Capture the cell that displays the provided text and extract its [x, y] central coordinate. 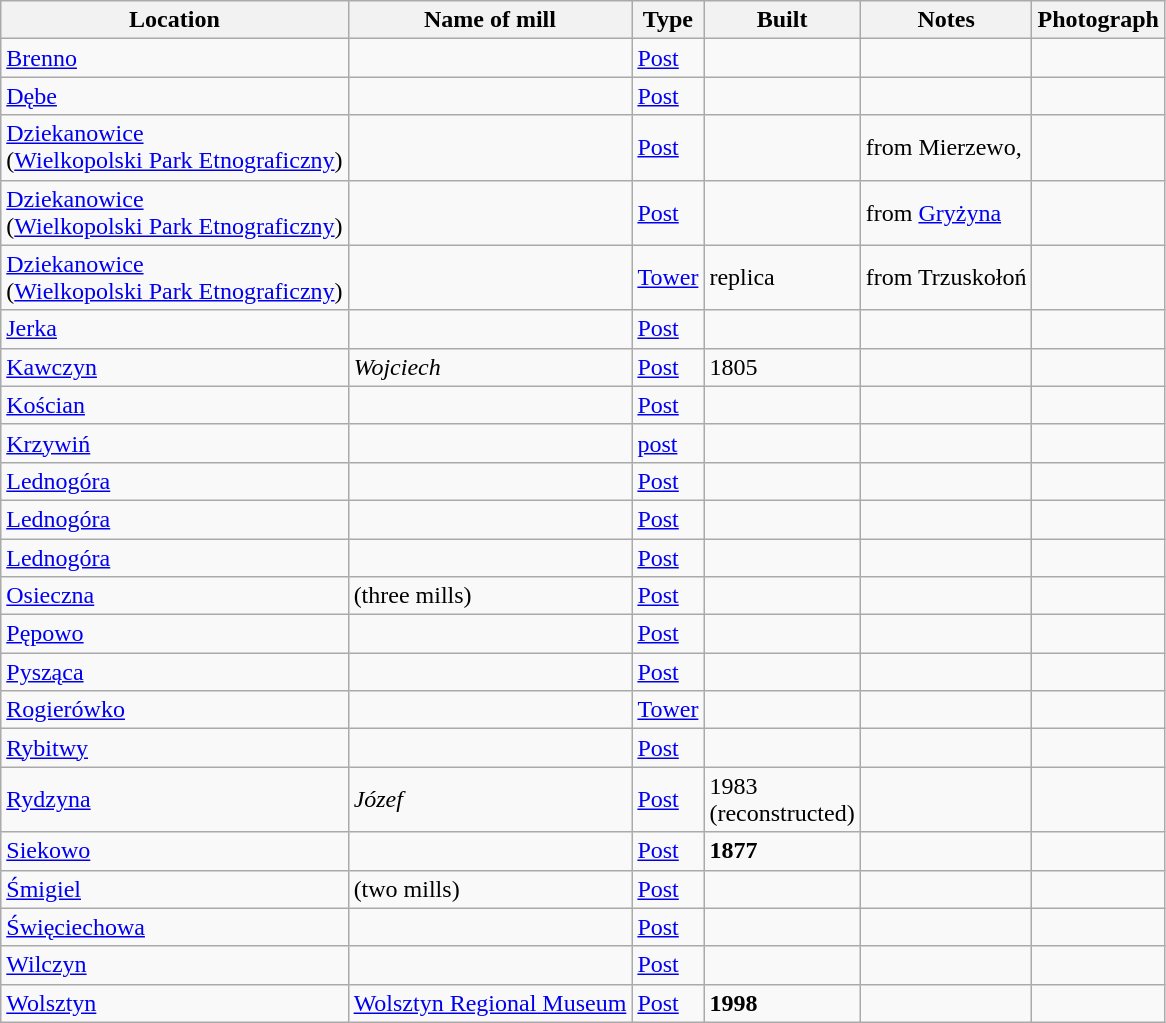
Location [174, 20]
Wolsztyn [174, 1003]
Notes [946, 20]
Type [668, 20]
Brenno [174, 58]
Rydzyna [174, 800]
Kawczyn [174, 367]
Wojciech [490, 367]
Dębe [174, 96]
1877 [782, 851]
Kościan [174, 405]
Built [782, 20]
Osieczna [174, 596]
Name of mill [490, 20]
(three mills) [490, 596]
Siekowo [174, 851]
Józef [490, 800]
replica [782, 278]
Krzywiń [174, 443]
1805 [782, 367]
Wolsztyn Regional Museum [490, 1003]
Święciechowa [174, 927]
Wilczyn [174, 965]
(two mills) [490, 889]
Jerka [174, 329]
Śmigiel [174, 889]
Photograph [1098, 20]
1983 (reconstructed) [782, 800]
1998 [782, 1003]
from Trzuskołoń [946, 278]
Pysząca [174, 672]
from Mierzewo, [946, 148]
from Gryżyna [946, 212]
post [668, 443]
Pępowo [174, 634]
Rogierówko [174, 710]
Rybitwy [174, 748]
